For the text-containing cell, return its midpoint in [x, y] coordinate format. 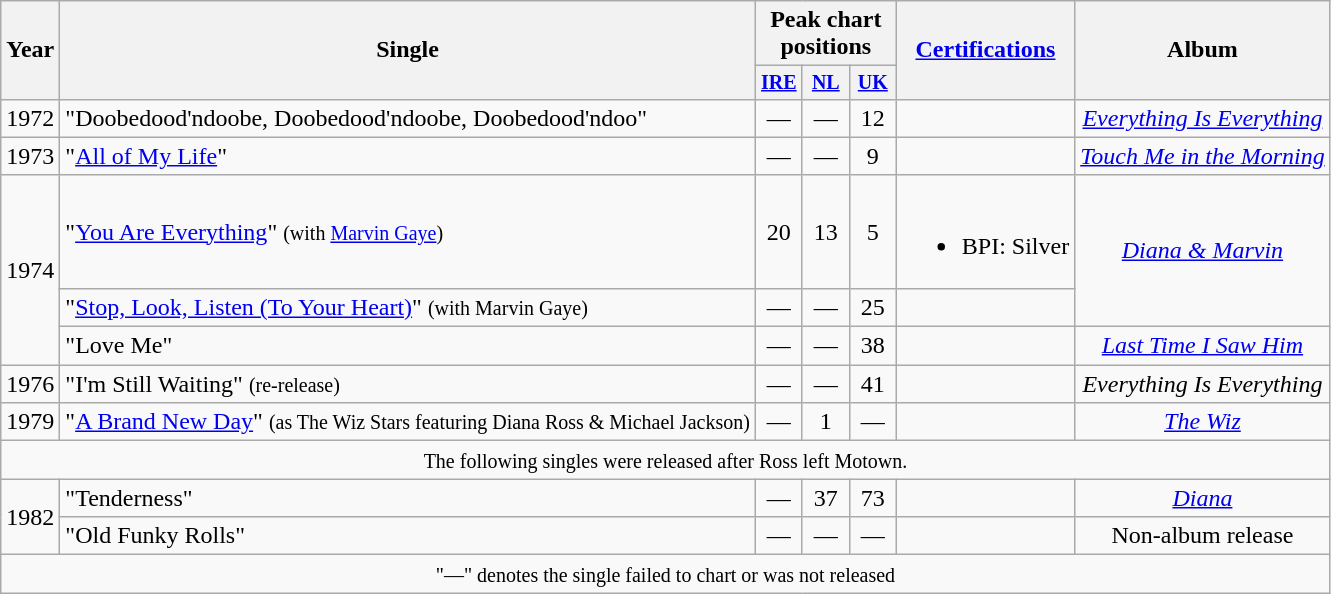
Album [1202, 50]
Diana & Marvin [1202, 250]
1982 [30, 517]
"Doobedood'ndoobe, Doobedood'ndoobe, Doobedood'ndoo" [408, 118]
"Stop, Look, Listen (To Your Heart)" (with Marvin Gaye) [408, 307]
The following singles were released after Ross left Motown. [666, 460]
"Love Me" [408, 346]
"I'm Still Waiting" (re-release) [408, 384]
Non-album release [1202, 536]
Diana [1202, 498]
9 [872, 156]
20 [778, 232]
Year [30, 50]
"—" denotes the single failed to chart or was not released [666, 574]
25 [872, 307]
Certifications [985, 50]
37 [826, 498]
1973 [30, 156]
1976 [30, 384]
Last Time I Saw Him [1202, 346]
5 [872, 232]
"A Brand New Day" (as The Wiz Stars featuring Diana Ross & Michael Jackson) [408, 422]
The Wiz [1202, 422]
"You Are Everything" (with Marvin Gaye) [408, 232]
IRE [778, 82]
UK [872, 82]
12 [872, 118]
1979 [30, 422]
1974 [30, 270]
"Old Funky Rolls" [408, 536]
BPI: Silver [985, 232]
1972 [30, 118]
41 [872, 384]
73 [872, 498]
13 [826, 232]
38 [872, 346]
Touch Me in the Morning [1202, 156]
Peak chart positions [826, 34]
NL [826, 82]
Single [408, 50]
"Tenderness" [408, 498]
1 [826, 422]
"All of My Life" [408, 156]
